Output the [X, Y] coordinate of the center of the cell containing the given text.  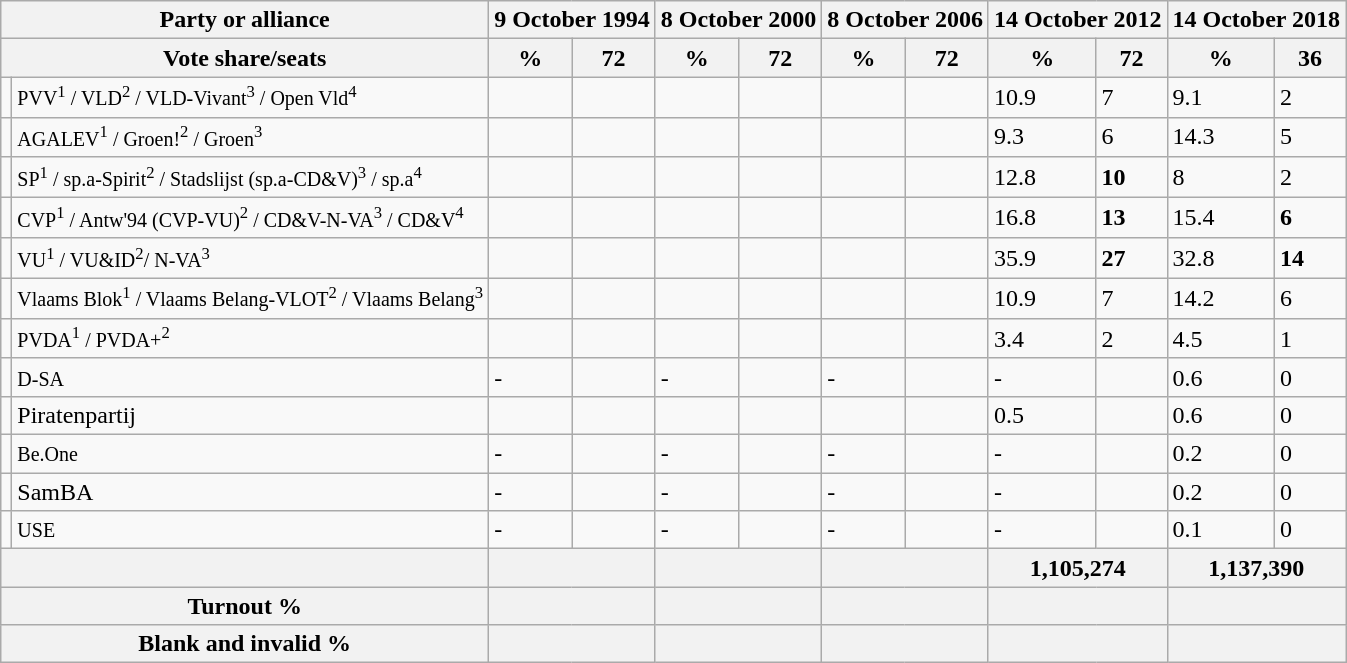
Piratenpartij [250, 415]
5 [1310, 137]
CVP1 / Antw'94 (CVP-VU)2 / CD&V-N-VA3 / CD&V4 [250, 218]
Party or alliance [245, 20]
0.5 [1042, 415]
1 [1310, 338]
1,137,390 [1256, 568]
9 October 1994 [572, 20]
Vlaams Blok1 / Vlaams Belang-VLOT2 / Vlaams Belang3 [250, 298]
14.2 [1221, 298]
SP1 / sp.a-Spirit2 / Stadslijst (sp.a-CD&V)3 / sp.a4 [250, 177]
13 [1132, 218]
8 [1221, 177]
9.3 [1042, 137]
Vote share/seats [245, 58]
14 October 2012 [1078, 20]
4.5 [1221, 338]
VU1 / VU&ID2/ N-VA3 [250, 258]
Be.One [250, 454]
0.1 [1221, 530]
1,105,274 [1078, 568]
8 October 2006 [906, 20]
36 [1310, 58]
AGALEV1 / Groen!2 / Groen3 [250, 137]
14.3 [1221, 137]
16.8 [1042, 218]
14 [1310, 258]
15.4 [1221, 218]
27 [1132, 258]
3.4 [1042, 338]
SamBA [250, 492]
32.8 [1221, 258]
9.1 [1221, 97]
12.8 [1042, 177]
PVDA1 / PVDA+2 [250, 338]
PVV1 / VLD2 / VLD-Vivant3 / Open Vld4 [250, 97]
D-SA [250, 377]
10 [1132, 177]
Blank and invalid % [245, 644]
USE [250, 530]
Turnout % [245, 606]
8 October 2000 [738, 20]
35.9 [1042, 258]
14 October 2018 [1256, 20]
